Provide the (X, Y) coordinate of the cell's center where the given text is located.  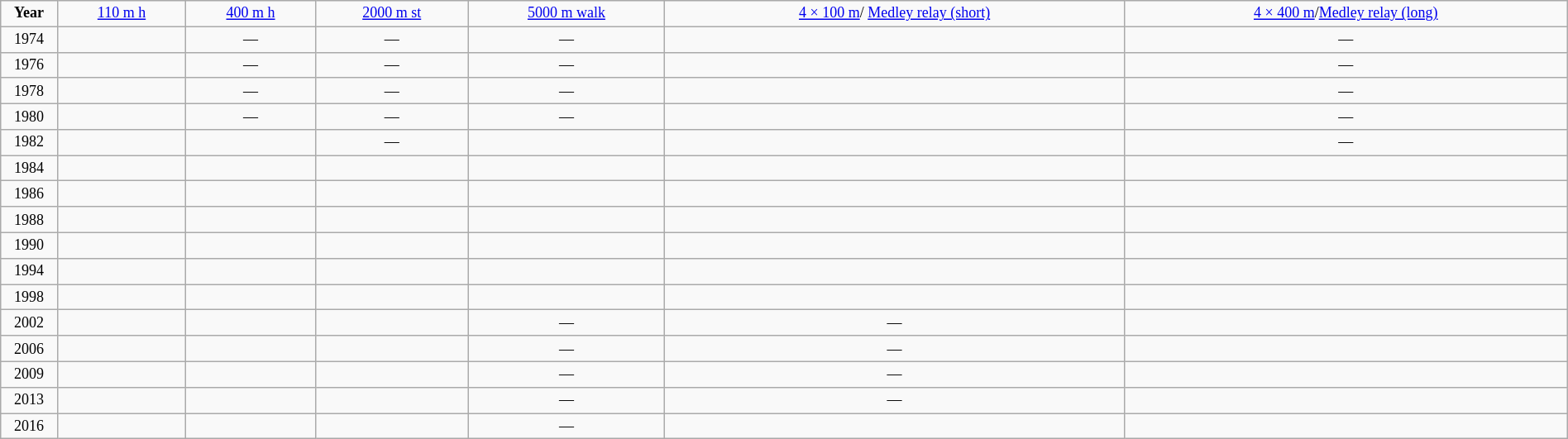
1974 (30, 40)
1984 (30, 169)
2013 (30, 400)
1982 (30, 142)
2016 (30, 427)
4 × 100 m/ Medley relay (short) (895, 13)
400 m h (251, 13)
110 m h (121, 13)
1980 (30, 116)
4 × 400 m/Medley relay (long) (1346, 13)
1978 (30, 91)
2002 (30, 322)
1994 (30, 271)
1990 (30, 245)
2000 m st (392, 13)
1988 (30, 220)
5000 m walk (566, 13)
2009 (30, 374)
1998 (30, 298)
1986 (30, 193)
2006 (30, 349)
Year (30, 13)
1976 (30, 64)
